Return [X, Y] of the center of cell containing provided text 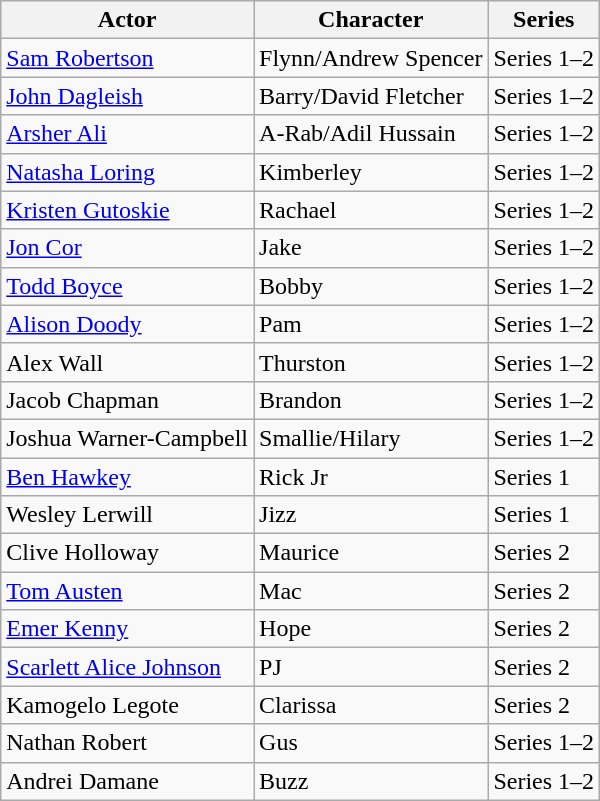
Kristen Gutoskie [128, 210]
Scarlett Alice Johnson [128, 667]
Character [371, 20]
John Dagleish [128, 96]
Flynn/Andrew Spencer [371, 58]
Alex Wall [128, 362]
Pam [371, 324]
Andrei Damane [128, 781]
Series [544, 20]
Sam Robertson [128, 58]
Alison Doody [128, 324]
Hope [371, 629]
Nathan Robert [128, 743]
Jon Cor [128, 248]
Mac [371, 591]
Kimberley [371, 172]
Gus [371, 743]
Tom Austen [128, 591]
Smallie/Hilary [371, 438]
Ben Hawkey [128, 477]
PJ [371, 667]
Bobby [371, 286]
Barry/David Fletcher [371, 96]
Rachael [371, 210]
Buzz [371, 781]
Rick Jr [371, 477]
Brandon [371, 400]
Emer Kenny [128, 629]
Arsher Ali [128, 134]
Jizz [371, 515]
Thurston [371, 362]
Clive Holloway [128, 553]
Maurice [371, 553]
Todd Boyce [128, 286]
Jake [371, 248]
Natasha Loring [128, 172]
Wesley Lerwill [128, 515]
A-Rab/Adil Hussain [371, 134]
Jacob Chapman [128, 400]
Joshua Warner-Campbell [128, 438]
Actor [128, 20]
Kamogelo Legote [128, 705]
Clarissa [371, 705]
